Detect which cell encompasses the target text, then output its [x, y] center coordinate. 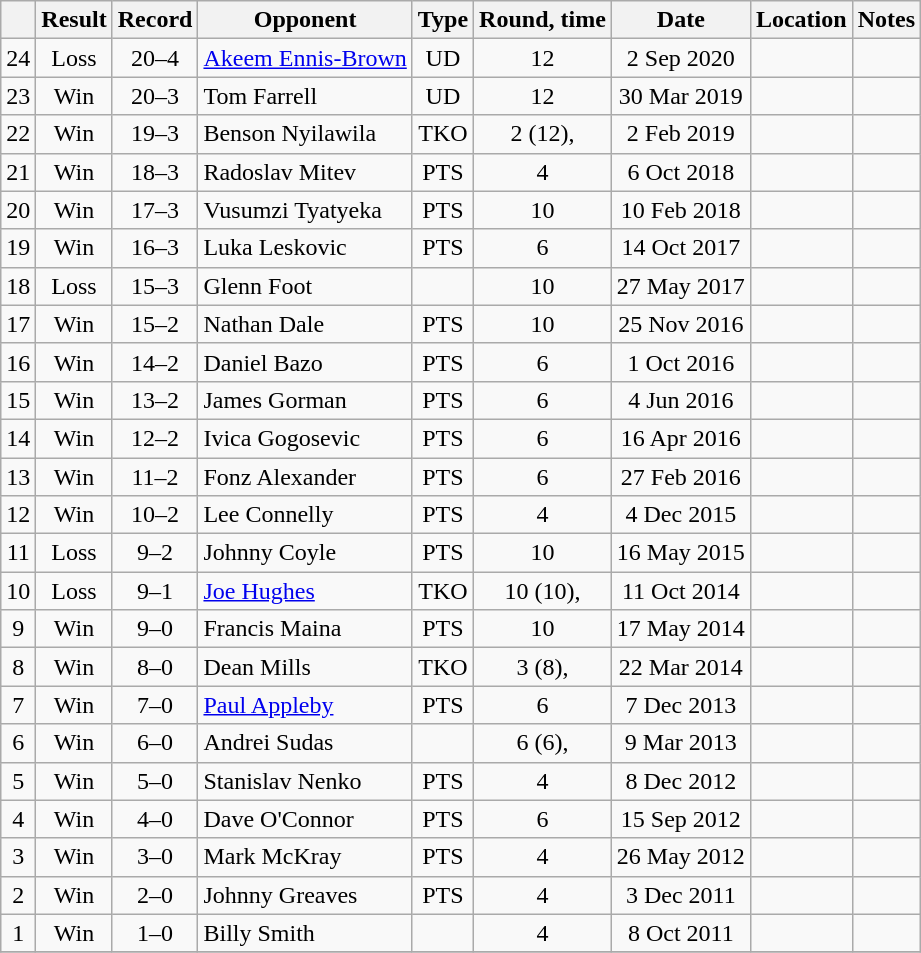
14 [18, 438]
18–3 [155, 172]
Type [442, 20]
9–2 [155, 553]
7 Dec 2013 [680, 705]
4 Dec 2015 [680, 515]
Date [680, 20]
Dean Mills [305, 667]
6 Oct 2018 [680, 172]
Record [155, 20]
9 [18, 629]
Glenn Foot [305, 286]
10 Feb 2018 [680, 210]
25 Nov 2016 [680, 324]
8 [18, 667]
15–2 [155, 324]
19–3 [155, 134]
Joe Hughes [305, 591]
8 Dec 2012 [680, 781]
Johnny Greaves [305, 895]
27 Feb 2016 [680, 477]
James Gorman [305, 400]
18 [18, 286]
9–1 [155, 591]
15 [18, 400]
2 (12), [543, 134]
2 Sep 2020 [680, 58]
1 Oct 2016 [680, 362]
7–0 [155, 705]
15 Sep 2012 [680, 819]
22 [18, 134]
10–2 [155, 515]
21 [18, 172]
17 May 2014 [680, 629]
4 Jun 2016 [680, 400]
Mark McKray [305, 857]
10 (10), [543, 591]
2 Feb 2019 [680, 134]
Radoslav Mitev [305, 172]
Tom Farrell [305, 96]
16–3 [155, 248]
14 Oct 2017 [680, 248]
23 [18, 96]
24 [18, 58]
30 Mar 2019 [680, 96]
16 Apr 2016 [680, 438]
3 (8), [543, 667]
Result [74, 20]
3 Dec 2011 [680, 895]
Location [801, 20]
27 May 2017 [680, 286]
16 May 2015 [680, 553]
11–2 [155, 477]
13–2 [155, 400]
22 Mar 2014 [680, 667]
2–0 [155, 895]
1–0 [155, 933]
9–0 [155, 629]
1 [18, 933]
4–0 [155, 819]
8 Oct 2011 [680, 933]
3–0 [155, 857]
Daniel Bazo [305, 362]
20–4 [155, 58]
Andrei Sudas [305, 743]
9 Mar 2013 [680, 743]
Luka Leskovic [305, 248]
14–2 [155, 362]
Lee Connelly [305, 515]
Opponent [305, 20]
15–3 [155, 286]
8–0 [155, 667]
16 [18, 362]
Nathan Dale [305, 324]
13 [18, 477]
5 [18, 781]
Benson Nyilawila [305, 134]
Dave O'Connor [305, 819]
12–2 [155, 438]
Ivica Gogosevic [305, 438]
11 [18, 553]
Notes [886, 20]
5–0 [155, 781]
Johnny Coyle [305, 553]
19 [18, 248]
Stanislav Nenko [305, 781]
Akeem Ennis-Brown [305, 58]
17 [18, 324]
20 [18, 210]
Round, time [543, 20]
2 [18, 895]
17–3 [155, 210]
3 [18, 857]
11 Oct 2014 [680, 591]
6 (6), [543, 743]
6–0 [155, 743]
7 [18, 705]
Francis Maina [305, 629]
20–3 [155, 96]
Billy Smith [305, 933]
Vusumzi Tyatyeka [305, 210]
Fonz Alexander [305, 477]
26 May 2012 [680, 857]
Paul Appleby [305, 705]
